Extract the [X, Y] coordinate from the center of the cell holding the provided text.  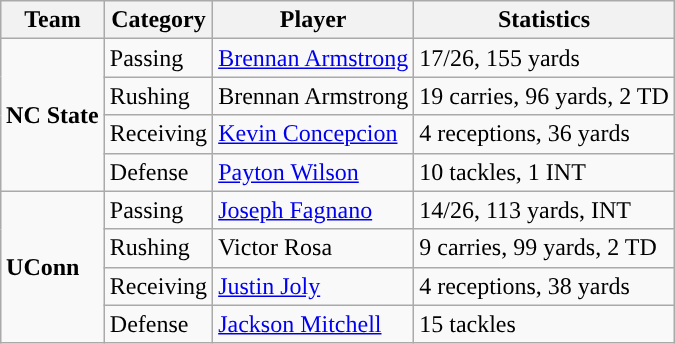
NC State [53, 115]
19 carries, 96 yards, 2 TD [544, 96]
Kevin Concepcion [314, 134]
4 receptions, 36 yards [544, 134]
Category [158, 20]
10 tackles, 1 INT [544, 172]
Payton Wilson [314, 172]
Joseph Fagnano [314, 210]
14/26, 113 yards, INT [544, 210]
Justin Joly [314, 286]
UConn [53, 267]
17/26, 155 yards [544, 58]
4 receptions, 38 yards [544, 286]
15 tackles [544, 324]
Player [314, 20]
Team [53, 20]
Victor Rosa [314, 248]
Jackson Mitchell [314, 324]
Statistics [544, 20]
9 carries, 99 yards, 2 TD [544, 248]
